From the cell containing the given text, extract its center point as [X, Y] coordinate. 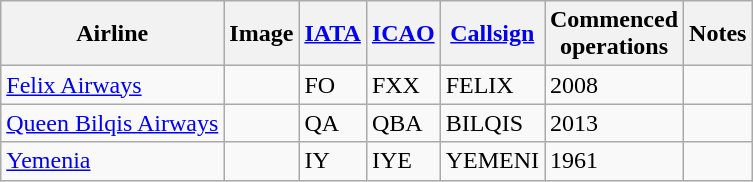
Commencedoperations [614, 34]
IY [333, 161]
BILQIS [492, 123]
QBA [403, 123]
Queen Bilqis Airways [112, 123]
FELIX [492, 85]
IATA [333, 34]
Image [262, 34]
1961 [614, 161]
QA [333, 123]
IYE [403, 161]
2008 [614, 85]
FXX [403, 85]
ICAO [403, 34]
Yemenia [112, 161]
Callsign [492, 34]
2013 [614, 123]
FO [333, 85]
YEMENI [492, 161]
Felix Airways [112, 85]
Airline [112, 34]
Notes [718, 34]
